From the cell containing the given text, extract its center point as (X, Y) coordinate. 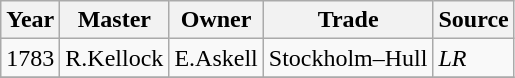
Year (30, 20)
E.Askell (216, 58)
Trade (348, 20)
Owner (216, 20)
LR (474, 58)
1783 (30, 58)
Stockholm–Hull (348, 58)
Source (474, 20)
R.Kellock (114, 58)
Master (114, 20)
